Output the (X, Y) coordinate of the center of the cell containing the given text.  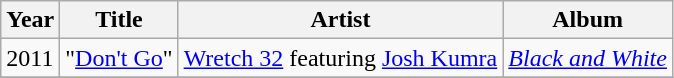
Wretch 32 featuring Josh Kumra (340, 58)
Black and White (588, 58)
Album (588, 20)
"Don't Go" (119, 58)
2011 (30, 58)
Title (119, 20)
Year (30, 20)
Artist (340, 20)
